Return (x, y) of the center of cell containing provided text 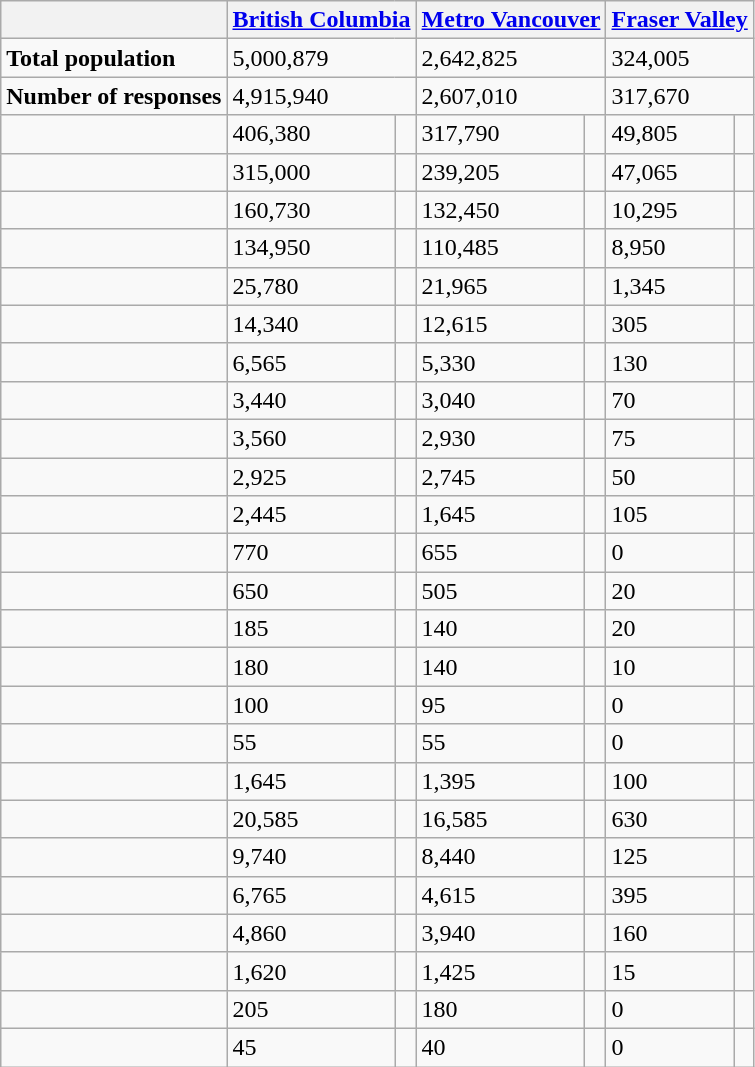
3,440 (311, 400)
70 (670, 400)
305 (670, 324)
50 (670, 477)
2,925 (311, 477)
8,440 (500, 857)
25,780 (311, 286)
4,860 (311, 933)
2,930 (500, 438)
45 (311, 1047)
317,670 (680, 96)
1,345 (670, 286)
Fraser Valley (680, 20)
95 (500, 705)
395 (670, 895)
650 (311, 591)
185 (311, 629)
20,585 (311, 819)
160 (670, 933)
160,730 (311, 210)
324,005 (680, 58)
2,607,010 (511, 96)
1,425 (500, 971)
132,450 (500, 210)
6,565 (311, 362)
3,040 (500, 400)
1,395 (500, 781)
10 (670, 667)
75 (670, 438)
4,915,940 (322, 96)
2,445 (311, 515)
406,380 (311, 134)
8,950 (670, 248)
49,805 (670, 134)
6,765 (311, 895)
4,615 (500, 895)
110,485 (500, 248)
16,585 (500, 819)
British Columbia (322, 20)
130 (670, 362)
5,000,879 (322, 58)
15 (670, 971)
3,940 (500, 933)
2,642,825 (511, 58)
10,295 (670, 210)
1,620 (311, 971)
205 (311, 1009)
239,205 (500, 172)
2,745 (500, 477)
21,965 (500, 286)
14,340 (311, 324)
315,000 (311, 172)
Total population (114, 58)
Number of responses (114, 96)
5,330 (500, 362)
505 (500, 591)
770 (311, 553)
317,790 (500, 134)
47,065 (670, 172)
105 (670, 515)
3,560 (311, 438)
125 (670, 857)
9,740 (311, 857)
12,615 (500, 324)
655 (500, 553)
630 (670, 819)
Metro Vancouver (511, 20)
40 (500, 1047)
134,950 (311, 248)
